Output the (X, Y) coordinate of the center of the cell containing the given text.  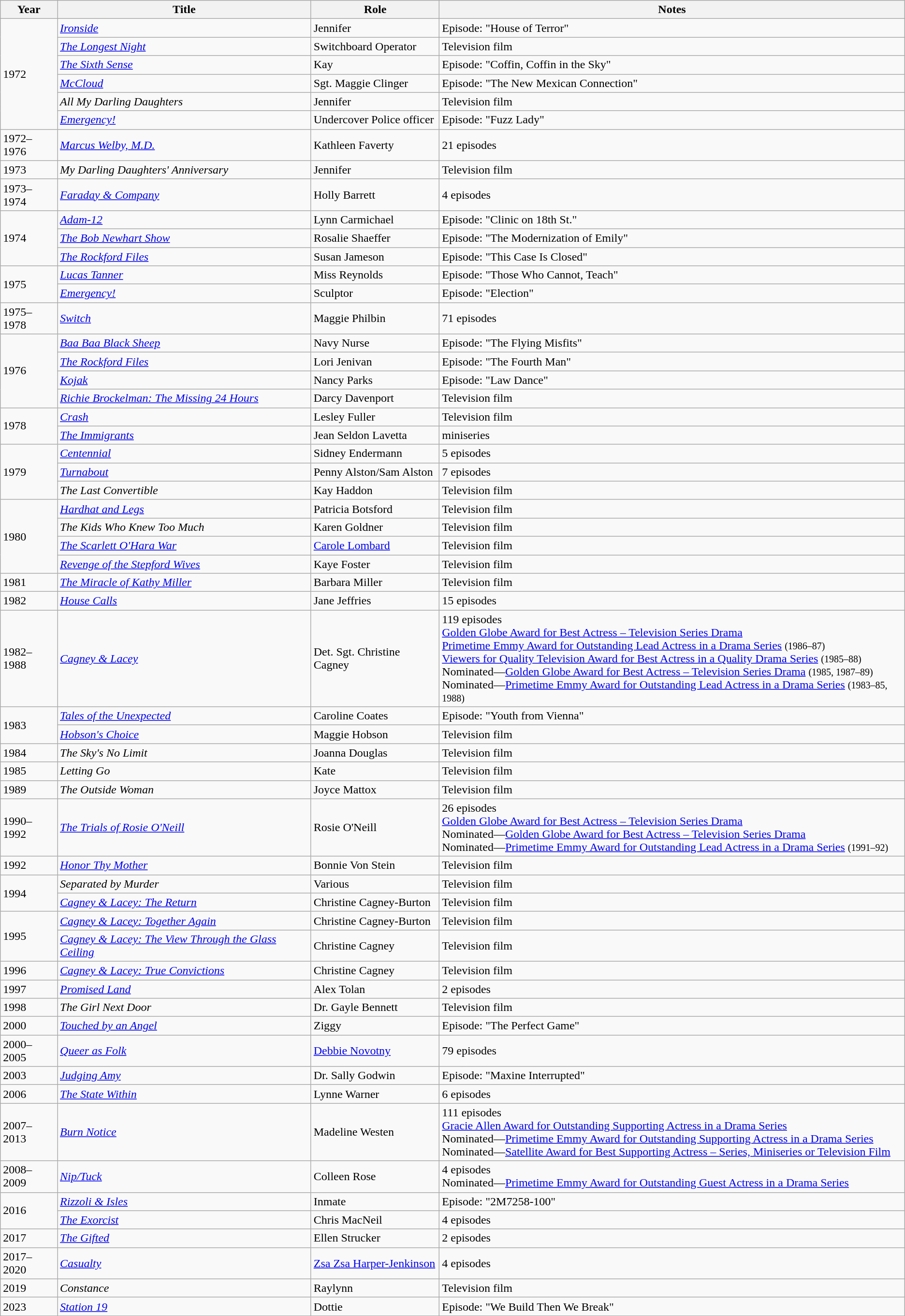
Episode: "House of Terror" (672, 28)
2017–2020 (29, 1263)
The Sky's No Limit (185, 753)
1972–1976 (29, 145)
Crash (185, 417)
Casualty (185, 1263)
The Gifted (185, 1238)
2016 (29, 1211)
Jean Seldon Lavetta (375, 435)
miniseries (672, 435)
Episode: "2M7258-100" (672, 1201)
79 episodes (672, 1051)
Episode: "Fuzz Lady" (672, 120)
Separated by Murder (185, 884)
Lori Jenivan (375, 362)
Episode: "Clinic on 18th St." (672, 219)
Joanna Douglas (375, 753)
4 episodesNominated—Primetime Emmy Award for Outstanding Guest Actress in a Drama Series (672, 1177)
Station 19 (185, 1306)
Caroline Coates (375, 716)
1973–1974 (29, 194)
Episode: "Coffin, Coffin in the Sky" (672, 65)
Episode: "Those Who Cannot, Teach" (672, 275)
Honor Thy Mother (185, 865)
2023 (29, 1306)
Burn Notice (185, 1132)
1984 (29, 753)
Constance (185, 1288)
Kathleen Faverty (375, 145)
Carole Lombard (375, 545)
Episode: "The Modernization of Emily" (672, 238)
2019 (29, 1288)
Lynn Carmichael (375, 219)
The Longest Night (185, 46)
Adam-12 (185, 219)
2008–2009 (29, 1177)
1979 (29, 472)
Turnabout (185, 472)
The Bob Newhart Show (185, 238)
Episode: "The New Mexican Connection" (672, 83)
Role (375, 10)
Bonnie Von Stein (375, 865)
The Miracle of Kathy Miller (185, 583)
15 episodes (672, 601)
McCloud (185, 83)
Cagney & Lacey: Together Again (185, 921)
Kay (375, 65)
Sgt. Maggie Clinger (375, 83)
21 episodes (672, 145)
Promised Land (185, 989)
Rosalie Shaeffer (375, 238)
Miss Reynolds (375, 275)
The Immigrants (185, 435)
Dottie (375, 1306)
7 episodes (672, 472)
Lucas Tanner (185, 275)
Zsa Zsa Harper-Jenkinson (375, 1263)
Episode: "This Case Is Closed" (672, 257)
Episode: "The Fourth Man" (672, 362)
6 episodes (672, 1094)
1994 (29, 893)
Hardhat and Legs (185, 509)
Judging Amy (185, 1076)
Karen Goldner (375, 527)
Queer as Folk (185, 1051)
Maggie Hobson (375, 734)
Episode: "We Build Then We Break" (672, 1306)
Faraday & Company (185, 194)
The Trials of Rosie O'Neill (185, 828)
1980 (29, 536)
Title (185, 10)
Raylynn (375, 1288)
Episode: "The Perfect Game" (672, 1026)
2003 (29, 1076)
5 episodes (672, 453)
1973 (29, 170)
Rosie O'Neill (375, 828)
1982–1988 (29, 658)
Holly Barrett (375, 194)
Jane Jeffries (375, 601)
1976 (29, 371)
71 episodes (672, 318)
My Darling Daughters' Anniversary (185, 170)
Ironside (185, 28)
Barbara Miller (375, 583)
Patricia Botsford (375, 509)
Episode: "Youth from Vienna" (672, 716)
Maggie Philbin (375, 318)
1985 (29, 771)
1983 (29, 725)
Sculptor (375, 293)
Susan Jameson (375, 257)
Ellen Strucker (375, 1238)
Debbie Novotny (375, 1051)
Episode: "Maxine Interrupted" (672, 1076)
1972 (29, 74)
Colleen Rose (375, 1177)
The State Within (185, 1094)
Richie Brockelman: The Missing 24 Hours (185, 398)
Kojak (185, 380)
1997 (29, 989)
Ziggy (375, 1026)
Hobson's Choice (185, 734)
Rizzoli & Isles (185, 1201)
Cagney & Lacey: True Convictions (185, 970)
The Outside Woman (185, 790)
The Scarlett O'Hara War (185, 545)
Inmate (375, 1201)
Nancy Parks (375, 380)
1981 (29, 583)
Notes (672, 10)
1995 (29, 936)
Kay Haddon (375, 490)
2006 (29, 1094)
1978 (29, 426)
Letting Go (185, 771)
Kaye Foster (375, 564)
1975–1978 (29, 318)
Centennial (185, 453)
Kate (375, 771)
Touched by an Angel (185, 1026)
2000 (29, 1026)
Year (29, 10)
Switch (185, 318)
Lynne Warner (375, 1094)
Cagney & Lacey: The View Through the Glass Ceiling (185, 946)
1990–1992 (29, 828)
2000–2005 (29, 1051)
Det. Sgt. Christine Cagney (375, 658)
Lesley Fuller (375, 417)
The Exorcist (185, 1220)
Chris MacNeil (375, 1220)
1982 (29, 601)
1998 (29, 1008)
Darcy Davenport (375, 398)
Alex Tolan (375, 989)
1989 (29, 790)
Cagney & Lacey (185, 658)
The Sixth Sense (185, 65)
Various (375, 884)
1992 (29, 865)
Baa Baa Black Sheep (185, 343)
Tales of the Unexpected (185, 716)
Revenge of the Stepford Wives (185, 564)
Marcus Welby, M.D. (185, 145)
The Kids Who Knew Too Much (185, 527)
2017 (29, 1238)
Madeline Westen (375, 1132)
Switchboard Operator (375, 46)
House Calls (185, 601)
Episode: "Law Dance" (672, 380)
The Girl Next Door (185, 1008)
2007–2013 (29, 1132)
The Last Convertible (185, 490)
Episode: "The Flying Misfits" (672, 343)
Episode: "Election" (672, 293)
1975 (29, 284)
Dr. Gayle Bennett (375, 1008)
Undercover Police officer (375, 120)
Joyce Mattox (375, 790)
1996 (29, 970)
1974 (29, 238)
All My Darling Daughters (185, 102)
Penny Alston/Sam Alston (375, 472)
Nip/Tuck (185, 1177)
Dr. Sally Godwin (375, 1076)
Sidney Endermann (375, 453)
Navy Nurse (375, 343)
Cagney & Lacey: The Return (185, 902)
